Extract the [X, Y] coordinate from the center of the cell holding the provided text.  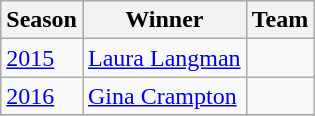
2016 [42, 96]
Winner [164, 20]
Season [42, 20]
2015 [42, 58]
Team [280, 20]
Laura Langman [164, 58]
Gina Crampton [164, 96]
